Extract the (x, y) coordinate from the center of the cell holding the provided text.  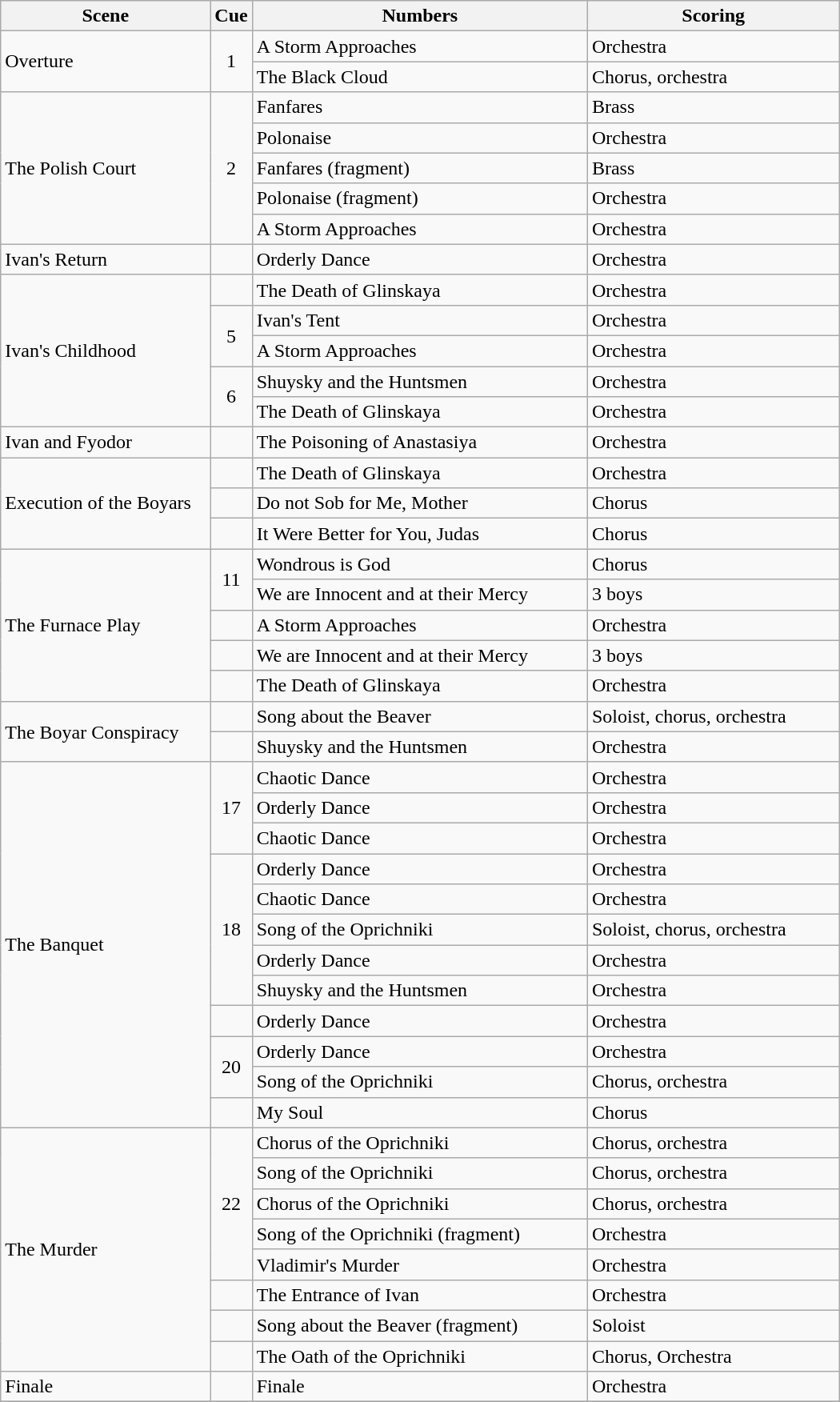
Fanfares (419, 107)
Polonaise (fragment) (419, 198)
20 (231, 1067)
22 (231, 1204)
Ivan and Fyodor (106, 443)
Song of the Oprichniki (fragment) (419, 1234)
My Soul (419, 1112)
Fanfares (fragment) (419, 168)
The Murder (106, 1249)
Cue (231, 16)
Scene (106, 16)
18 (231, 929)
The Poisoning of Anastasiya (419, 443)
The Black Cloud (419, 77)
Wondrous is God (419, 564)
The Boyar Conspiracy (106, 731)
Execution of the Boyars (106, 503)
Polonaise (419, 138)
The Polish Court (106, 168)
The Oath of the Oprichniki (419, 1356)
Ivan's Tent (419, 320)
5 (231, 335)
Overture (106, 62)
Scoring (713, 16)
Vladimir's Murder (419, 1264)
Song about the Beaver (fragment) (419, 1325)
The Banquet (106, 944)
It Were Better for You, Judas (419, 534)
Ivan's Childhood (106, 350)
11 (231, 579)
Chorus, Orchestra (713, 1356)
Numbers (419, 16)
Song about the Beaver (419, 716)
2 (231, 168)
6 (231, 397)
Ivan's Return (106, 259)
The Entrance of Ivan (419, 1295)
1 (231, 62)
17 (231, 807)
The Furnace Play (106, 625)
Soloist (713, 1325)
Do not Sob for Me, Mother (419, 503)
